Find where the given text appears and provide that cell's center as [X, Y] coordinate. 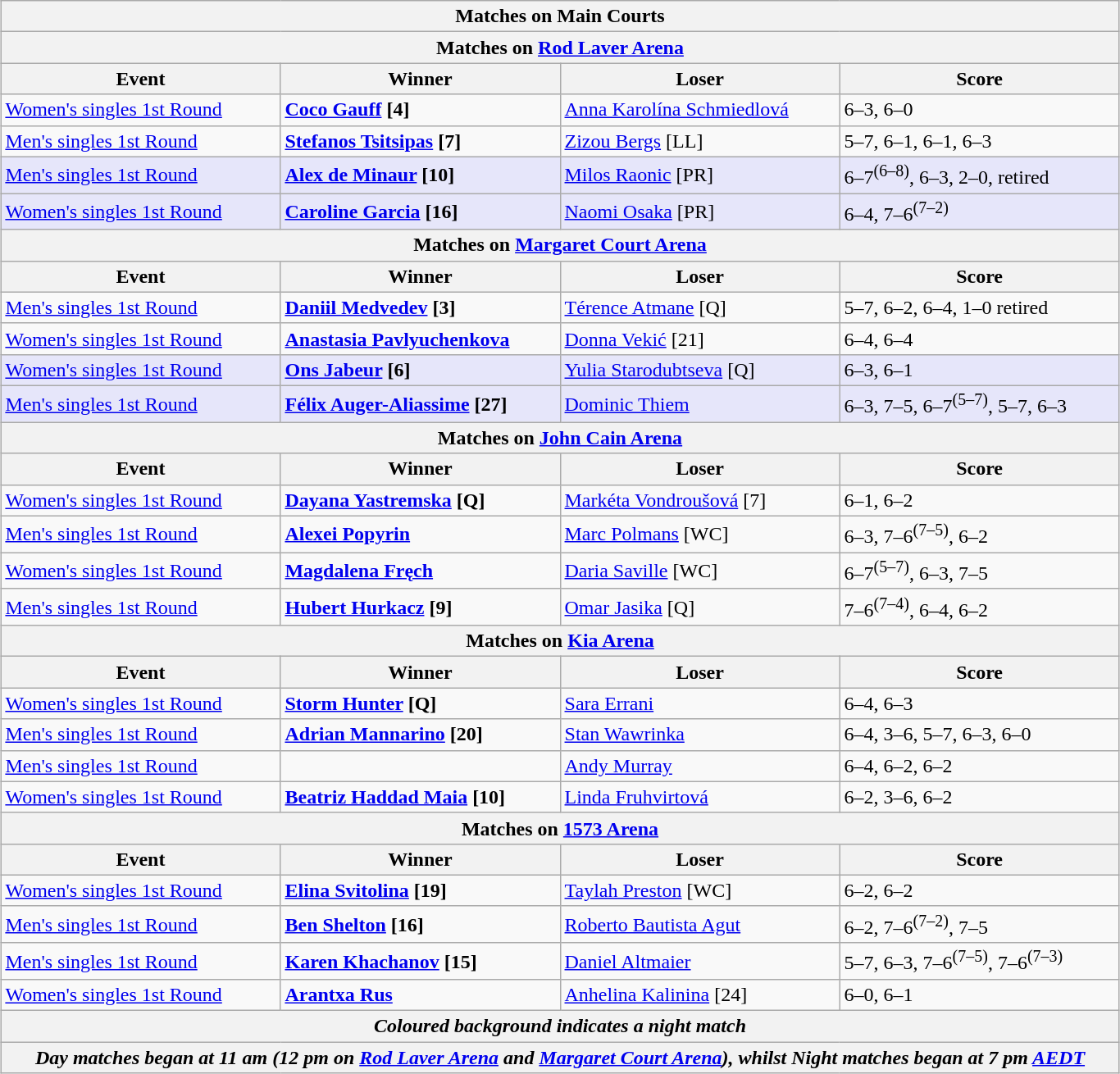
Stefanos Tsitsipas [7] [420, 141]
Storm Hunter [Q] [420, 703]
Ben Shelton [16] [420, 925]
Anna Karolína Schmiedlová [700, 110]
Hubert Hurkacz [9] [420, 607]
6–4, 6–4 [979, 339]
Andy Murray [700, 766]
Alex de Minaur [10] [420, 175]
7–6(7–4), 6–4, 6–2 [979, 607]
6–4, 7–6(7–2) [979, 212]
6–7(5–7), 6–3, 7–5 [979, 571]
6–3, 6–0 [979, 110]
Coco Gauff [4] [420, 110]
Donna Vekić [21] [700, 339]
6–3, 7–6(7–5), 6–2 [979, 535]
Arantxa Rus [420, 995]
Linda Fruhvirtová [700, 797]
Milos Raonic [PR] [700, 175]
Daria Saville [WC] [700, 571]
Yulia Starodubtseva [Q] [700, 370]
Magdalena Fręch [420, 571]
Sara Errani [700, 703]
6–7(6–8), 6–3, 2–0, retired [979, 175]
Térence Atmane [Q] [700, 307]
6–3, 6–1 [979, 370]
6–4, 6–3 [979, 703]
Adrian Mannarino [20] [420, 735]
Karen Khachanov [15] [420, 961]
6–1, 6–2 [979, 500]
Matches on Main Courts [560, 16]
Markéta Vondroušová [7] [700, 500]
6–2, 3–6, 6–2 [979, 797]
5–7, 6–3, 7–6(7–5), 7–6(7–3) [979, 961]
Daniil Medvedev [3] [420, 307]
5–7, 6–1, 6–1, 6–3 [979, 141]
6–3, 7–5, 6–7(5–7), 5–7, 6–3 [979, 403]
Roberto Bautista Agut [700, 925]
6–4, 6–2, 6–2 [979, 766]
Daniel Altmaier [700, 961]
Stan Wawrinka [700, 735]
6–2, 7–6(7–2), 7–5 [979, 925]
Alexei Popyrin [420, 535]
Dominic Thiem [700, 403]
Matches on 1573 Arena [560, 828]
Zizou Bergs [LL] [700, 141]
Matches on Margaret Court Arena [560, 245]
Matches on Rod Laver Arena [560, 48]
Anastasia Pavlyuchenkova [420, 339]
6–4, 3–6, 5–7, 6–3, 6–0 [979, 735]
Matches on John Cain Arena [560, 438]
Félix Auger-Aliassime [27] [420, 403]
Beatriz Haddad Maia [10] [420, 797]
6–2, 6–2 [979, 890]
Ons Jabeur [6] [420, 370]
Day matches began at 11 am (12 pm on Rod Laver Arena and Margaret Court Arena), whilst Night matches began at 7 pm AEDT [560, 1058]
Omar Jasika [Q] [700, 607]
Anhelina Kalinina [24] [700, 995]
Marc Polmans [WC] [700, 535]
Naomi Osaka [PR] [700, 212]
Matches on Kia Arena [560, 641]
Coloured background indicates a night match [560, 1026]
Elina Svitolina [19] [420, 890]
Dayana Yastremska [Q] [420, 500]
Taylah Preston [WC] [700, 890]
6–0, 6–1 [979, 995]
5–7, 6–2, 6–4, 1–0 retired [979, 307]
Caroline Garcia [16] [420, 212]
